Extract the (x, y) coordinate from the center of the cell holding the provided text.  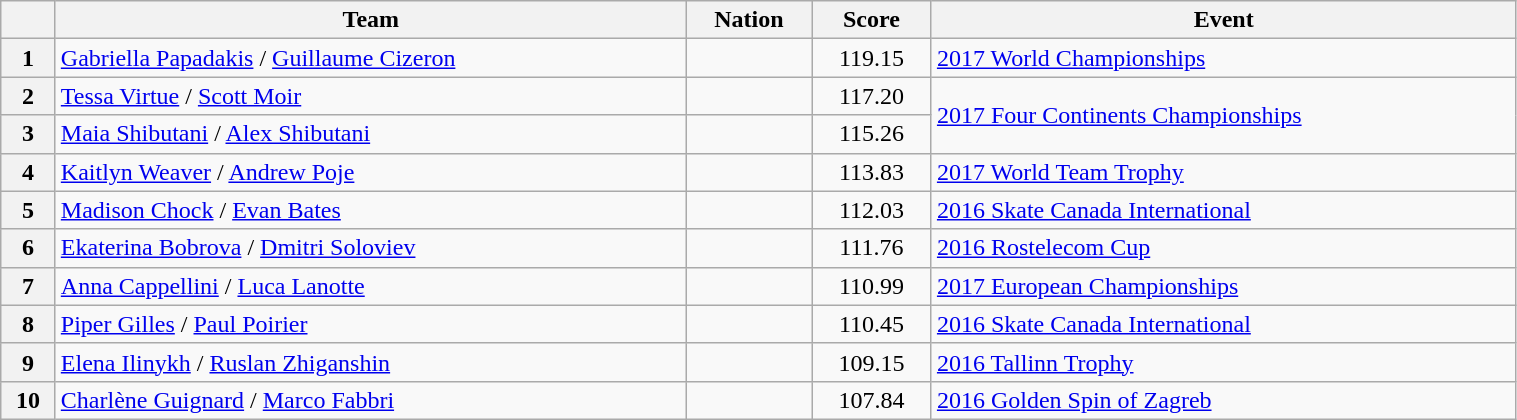
2016 Tallinn Trophy (1224, 362)
Gabriella Papadakis / Guillaume Cizeron (370, 58)
Ekaterina Bobrova / Dmitri Soloviev (370, 248)
2017 World Team Trophy (1224, 172)
10 (28, 400)
117.20 (872, 96)
8 (28, 324)
9 (28, 362)
Event (1224, 20)
2017 Four Continents Championships (1224, 115)
5 (28, 210)
Anna Cappellini / Luca Lanotte (370, 286)
2017 World Championships (1224, 58)
Madison Chock / Evan Bates (370, 210)
110.45 (872, 324)
4 (28, 172)
Nation (748, 20)
109.15 (872, 362)
2017 European Championships (1224, 286)
Piper Gilles / Paul Poirier (370, 324)
2016 Golden Spin of Zagreb (1224, 400)
107.84 (872, 400)
Maia Shibutani / Alex Shibutani (370, 134)
2 (28, 96)
119.15 (872, 58)
112.03 (872, 210)
Team (370, 20)
Kaitlyn Weaver / Andrew Poje (370, 172)
111.76 (872, 248)
110.99 (872, 286)
Score (872, 20)
1 (28, 58)
3 (28, 134)
113.83 (872, 172)
115.26 (872, 134)
6 (28, 248)
Elena Ilinykh / Ruslan Zhiganshin (370, 362)
7 (28, 286)
Charlène Guignard / Marco Fabbri (370, 400)
Tessa Virtue / Scott Moir (370, 96)
2016 Rostelecom Cup (1224, 248)
